Locate the cell with the specified text and output its [X, Y] center coordinate. 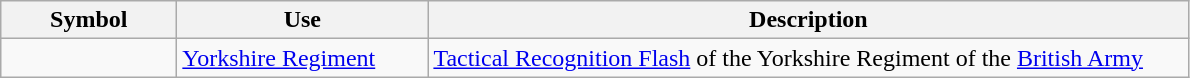
Symbol [89, 20]
Use [302, 20]
Description [808, 20]
Tactical Recognition Flash of the Yorkshire Regiment of the British Army [808, 58]
Yorkshire Regiment [302, 58]
